Find where the given text appears and provide that cell's center as [x, y] coordinate. 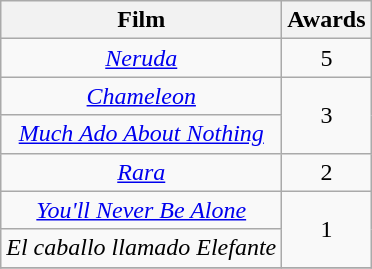
Chameleon [142, 96]
1 [326, 229]
El caballo llamado Elefante [142, 248]
You'll Never Be Alone [142, 210]
Film [142, 20]
Much Ado About Nothing [142, 134]
Rara [142, 172]
Neruda [142, 58]
3 [326, 115]
5 [326, 58]
Awards [326, 20]
2 [326, 172]
